Provide the (x, y) coordinate of the cell's center where the given text is located.  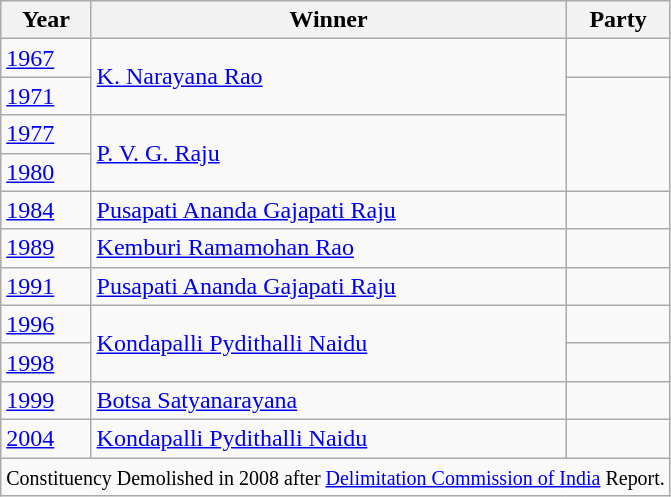
1977 (46, 134)
1984 (46, 210)
2004 (46, 438)
1971 (46, 96)
1998 (46, 362)
K. Narayana Rao (328, 77)
1999 (46, 400)
1967 (46, 58)
1980 (46, 172)
Constituency Demolished in 2008 after Delimitation Commission of India Report. (336, 477)
1991 (46, 286)
Year (46, 20)
1996 (46, 324)
P. V. G. Raju (328, 153)
Kemburi Ramamohan Rao (328, 248)
1989 (46, 248)
Winner (328, 20)
Botsa Satyanarayana (328, 400)
Party (618, 20)
